Search for the cell housing the specified text and yield its (x, y) center coordinate. 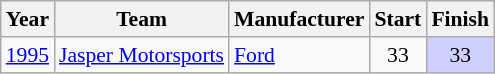
Ford (299, 55)
Manufacturer (299, 19)
Team (142, 19)
Jasper Motorsports (142, 55)
Start (398, 19)
Finish (460, 19)
Year (28, 19)
1995 (28, 55)
